For the text-containing cell, return its midpoint in [x, y] coordinate format. 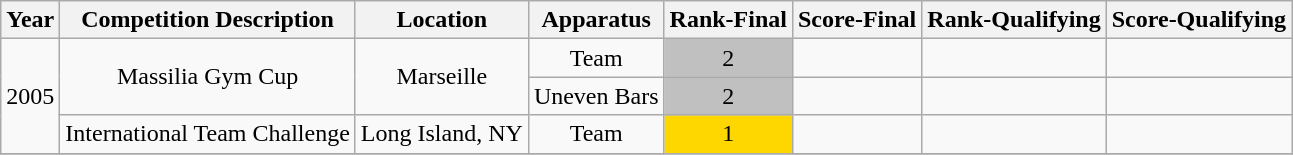
Marseille [442, 77]
Location [442, 20]
International Team Challenge [208, 134]
Apparatus [596, 20]
Competition Description [208, 20]
Massilia Gym Cup [208, 77]
Score-Final [856, 20]
Uneven Bars [596, 96]
Rank-Final [728, 20]
Rank-Qualifying [1014, 20]
Score-Qualifying [1198, 20]
Long Island, NY [442, 134]
1 [728, 134]
2005 [30, 96]
Year [30, 20]
